Capture the cell that displays the provided text and extract its (X, Y) central coordinate. 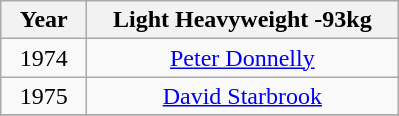
Light Heavyweight -93kg (242, 20)
1975 (44, 96)
1974 (44, 58)
David Starbrook (242, 96)
Peter Donnelly (242, 58)
Year (44, 20)
